Extract the [x, y] coordinate from the center of the cell holding the provided text.  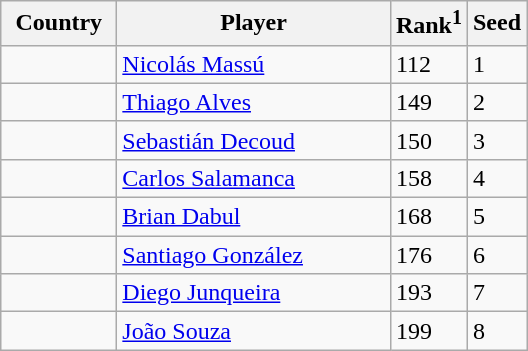
Rank1 [428, 24]
149 [428, 102]
4 [496, 178]
168 [428, 217]
Seed [496, 24]
2 [496, 102]
Nicolás Massú [254, 64]
Carlos Salamanca [254, 178]
5 [496, 217]
158 [428, 178]
Player [254, 24]
3 [496, 140]
7 [496, 293]
199 [428, 331]
Diego Junqueira [254, 293]
6 [496, 255]
193 [428, 293]
150 [428, 140]
Sebastián Decoud [254, 140]
Country [59, 24]
8 [496, 331]
1 [496, 64]
João Souza [254, 331]
Thiago Alves [254, 102]
112 [428, 64]
Santiago González [254, 255]
176 [428, 255]
Brian Dabul [254, 217]
